Extract the (x, y) coordinate from the center of the cell holding the provided text.  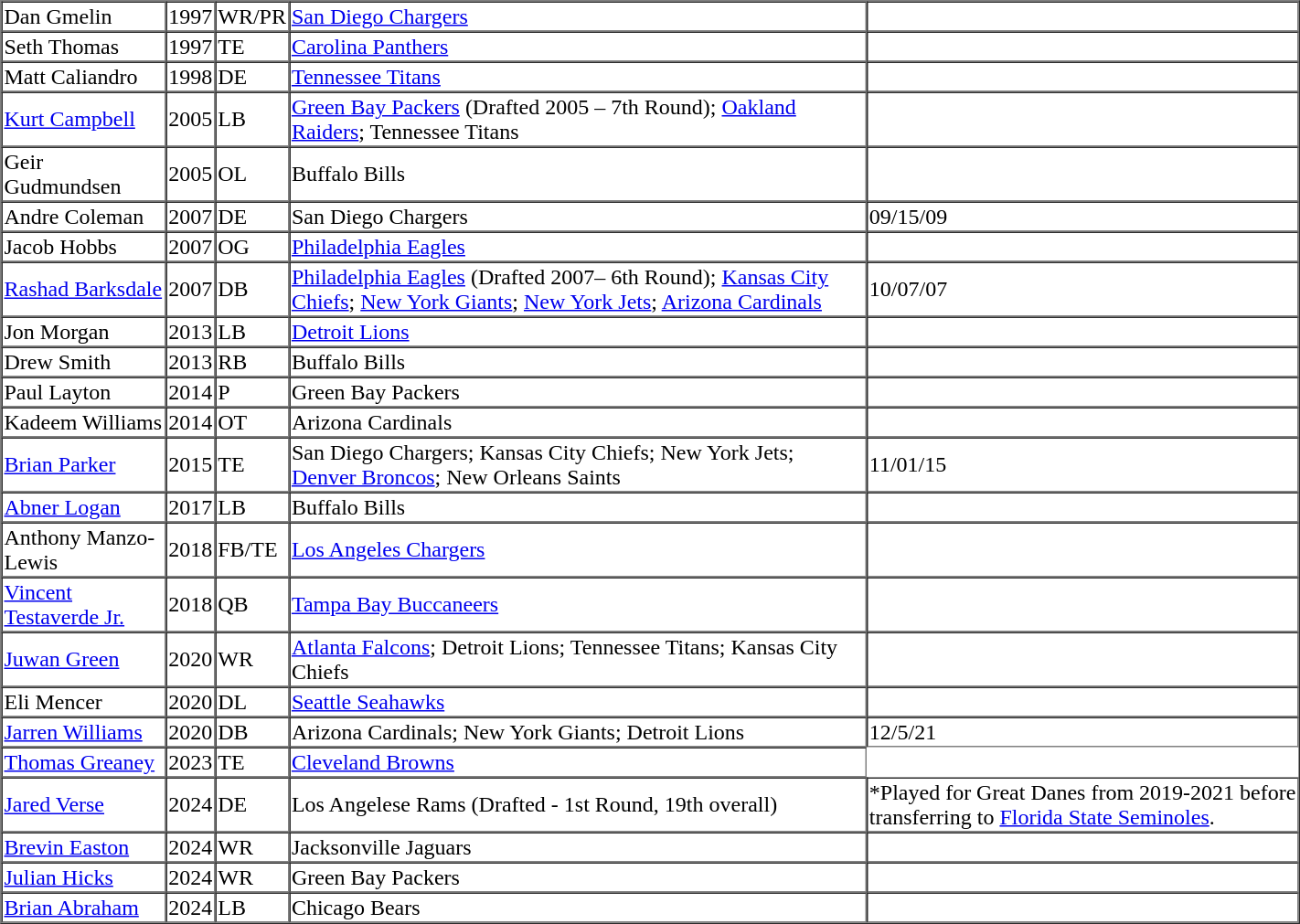
Abner Logan (84, 506)
Detroit Lions (578, 331)
11/01/15 (1082, 464)
Kurt Campbell (84, 119)
Kadeem Williams (84, 422)
RB (252, 362)
Jarren Williams (84, 731)
Geir Gudmundsen (84, 174)
Seth Thomas (84, 46)
FB/TE (252, 550)
Seattle Seahawks (578, 702)
Thomas Greaney (84, 762)
Jon Morgan (84, 331)
Chicago Bears (578, 907)
OL (252, 174)
1998 (190, 77)
Jared Verse (84, 804)
2015 (190, 464)
Brian Abraham (84, 907)
Green Bay Packers (Drafted 2005 – 7th Round); Oakland Raiders; Tennessee Titans (578, 119)
Philadelphia Eagles (578, 247)
2017 (190, 506)
P (252, 391)
Los Angelese Rams (Drafted - 1st Round, 19th overall) (578, 804)
Matt Caliandro (84, 77)
Jacob Hobbs (84, 247)
Brevin Easton (84, 846)
Paul Layton (84, 391)
San Diego Chargers; Kansas City Chiefs; New York Jets; Denver Broncos; New Orleans Saints (578, 464)
Eli Mencer (84, 702)
Jacksonville Jaguars (578, 846)
Arizona Cardinals; New York Giants; Detroit Lions (578, 731)
Tampa Bay Buccaneers (578, 605)
Philadelphia Eagles (Drafted 2007– 6th Round); Kansas City Chiefs; New York Giants; New York Jets; Arizona Cardinals (578, 289)
Arizona Cardinals (578, 422)
OT (252, 422)
QB (252, 605)
Atlanta Falcons; Detroit Lions; Tennessee Titans; Kansas City Chiefs (578, 660)
Julian Hicks (84, 877)
2023 (190, 762)
09/15/09 (1082, 216)
Carolina Panthers (578, 46)
Drew Smith (84, 362)
10/07/07 (1082, 289)
Brian Parker (84, 464)
Tennessee Titans (578, 77)
DL (252, 702)
Anthony Manzo-Lewis (84, 550)
Cleveland Browns (578, 762)
Dan Gmelin (84, 16)
Vincent Testaverde Jr. (84, 605)
Los Angeles Chargers (578, 550)
Andre Coleman (84, 216)
Rashad Barksdale (84, 289)
WR/PR (252, 16)
12/5/21 (1082, 731)
Juwan Green (84, 660)
OG (252, 247)
*Played for Great Danes from 2019-2021 before transferring to Florida State Seminoles. (1082, 804)
